Output the [X, Y] coordinate of the center of the cell containing the given text.  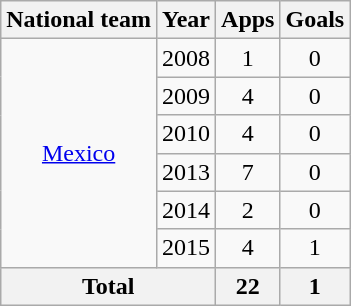
2009 [186, 96]
Year [186, 20]
2014 [186, 210]
22 [248, 286]
Apps [248, 20]
Goals [315, 20]
7 [248, 172]
2013 [186, 172]
Total [108, 286]
2015 [186, 248]
Mexico [79, 153]
National team [79, 20]
2 [248, 210]
2008 [186, 58]
2010 [186, 134]
